Capture the cell that displays the provided text and extract its [X, Y] central coordinate. 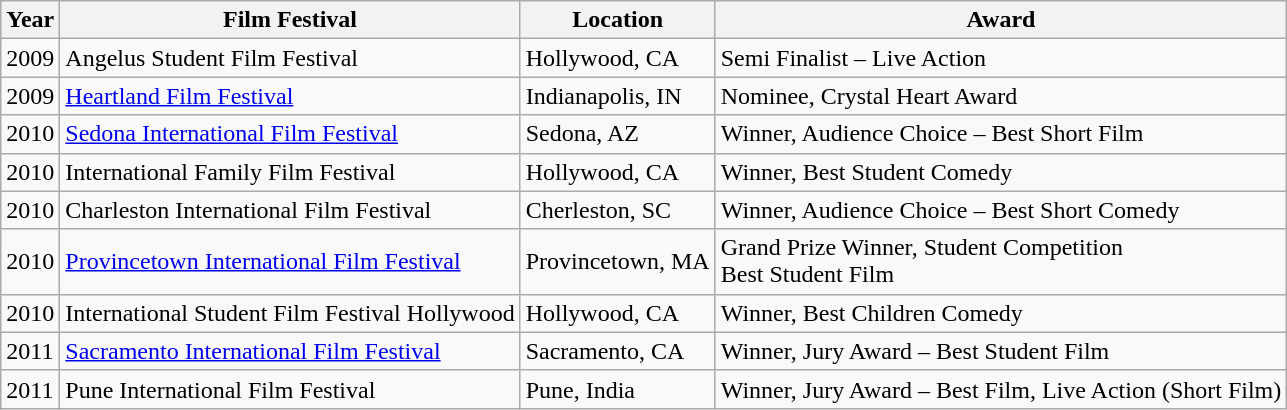
Award [1001, 20]
Sacramento, CA [618, 351]
Winner, Best Children Comedy [1001, 313]
Grand Prize Winner, Student CompetitionBest Student Film [1001, 262]
Sedona International Film Festival [290, 134]
Location [618, 20]
International Student Film Festival Hollywood [290, 313]
Sedona, AZ [618, 134]
Winner, Best Student Comedy [1001, 172]
Winner, Jury Award – Best Film, Live Action (Short Film) [1001, 389]
International Family Film Festival [290, 172]
Provincetown International Film Festival [290, 262]
Winner, Jury Award – Best Student Film [1001, 351]
Pune International Film Festival [290, 389]
Charleston International Film Festival [290, 210]
Nominee, Crystal Heart Award [1001, 96]
Winner, Audience Choice – Best Short Comedy [1001, 210]
Film Festival [290, 20]
Sacramento International Film Festival [290, 351]
Heartland Film Festival [290, 96]
Provincetown, MA [618, 262]
Pune, India [618, 389]
Winner, Audience Choice – Best Short Film [1001, 134]
Year [30, 20]
Cherleston, SC [618, 210]
Indianapolis, IN [618, 96]
Angelus Student Film Festival [290, 58]
Semi Finalist – Live Action [1001, 58]
